Identify which cell holds the provided text, then report its (X, Y) central coordinate. 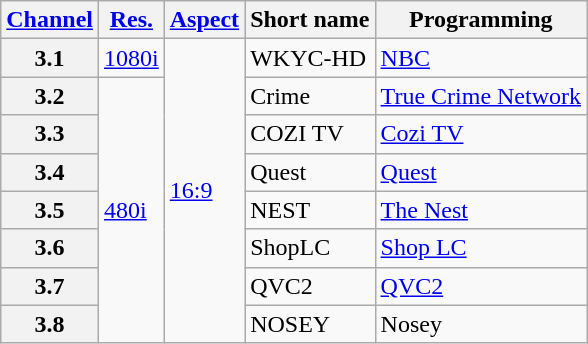
The Nest (481, 210)
Res. (132, 20)
Shop LC (481, 248)
3.4 (50, 172)
Aspect (204, 20)
Crime (310, 96)
NOSEY (310, 324)
1080i (132, 58)
COZI TV (310, 134)
16:9 (204, 191)
Cozi TV (481, 134)
3.6 (50, 248)
3.2 (50, 96)
Short name (310, 20)
480i (132, 210)
Nosey (481, 324)
Programming (481, 20)
True Crime Network (481, 96)
Channel (50, 20)
WKYC-HD (310, 58)
ShopLC (310, 248)
NBC (481, 58)
3.7 (50, 286)
3.3 (50, 134)
3.8 (50, 324)
3.5 (50, 210)
3.1 (50, 58)
NEST (310, 210)
